Search for the cell housing the specified text and yield its (X, Y) center coordinate. 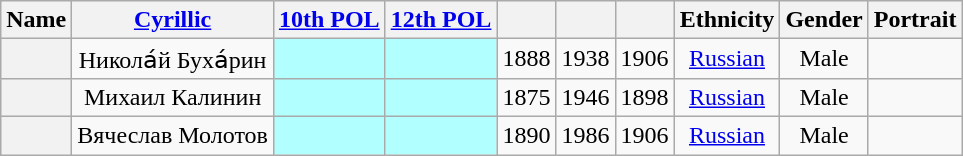
10th POL (329, 20)
Михаил Калинин (173, 97)
Gender (824, 20)
Вячеслав Молотов (173, 135)
1938 (586, 59)
Name (36, 20)
1986 (586, 135)
Portrait (915, 20)
1890 (526, 135)
Ethnicity (727, 20)
Cyrillic (173, 20)
12th POL (441, 20)
1898 (644, 97)
1888 (526, 59)
1875 (526, 97)
Никола́й Буха́рин (173, 59)
1946 (586, 97)
